Detect which cell encompasses the target text, then output its [X, Y] center coordinate. 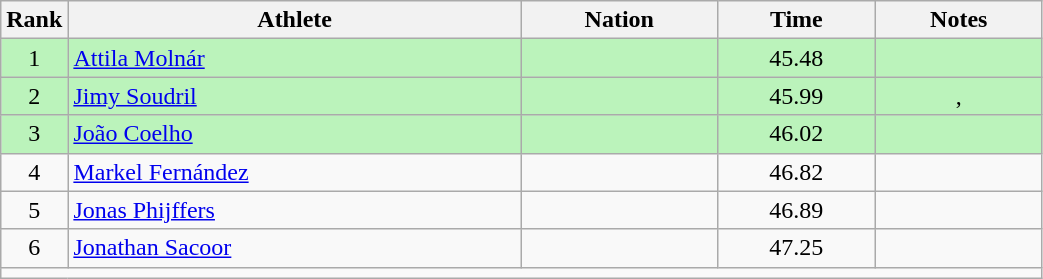
João Coelho [295, 134]
, [960, 96]
46.89 [796, 210]
Markel Fernández [295, 172]
Rank [34, 20]
Jonas Phijffers [295, 210]
1 [34, 58]
Athlete [295, 20]
3 [34, 134]
5 [34, 210]
Time [796, 20]
46.02 [796, 134]
4 [34, 172]
Jimy Soudril [295, 96]
Notes [960, 20]
6 [34, 248]
Nation [619, 20]
45.99 [796, 96]
45.48 [796, 58]
46.82 [796, 172]
Attila Molnár [295, 58]
Jonathan Sacoor [295, 248]
2 [34, 96]
47.25 [796, 248]
